Extract the (x, y) coordinate from the center of the cell holding the provided text.  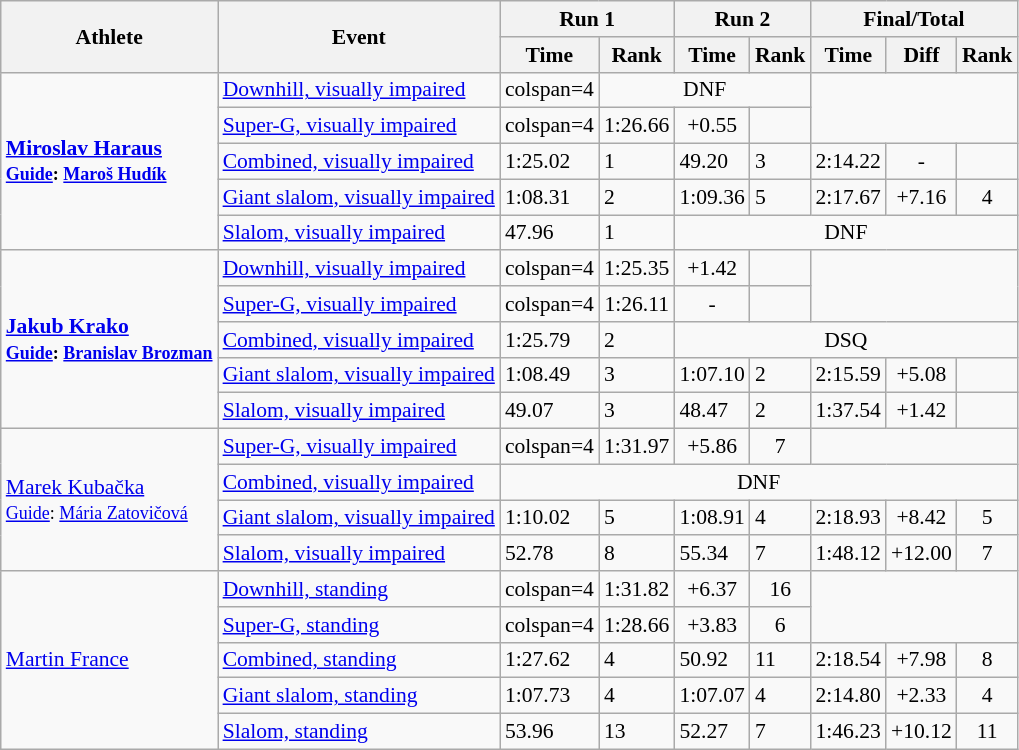
Downhill, standing (359, 589)
1:09.36 (712, 197)
1:25.35 (636, 269)
1:27.62 (550, 660)
1:10.02 (550, 518)
50.92 (712, 660)
2:18.93 (848, 518)
49.07 (550, 411)
2:18.54 (848, 660)
Jakub KrakoGuide: Branislav Brozman (110, 340)
Event (359, 36)
Slalom, standing (359, 732)
16 (780, 589)
6 (780, 625)
Miroslav HarausGuide: Maroš Hudík (110, 161)
1:26.66 (636, 126)
1:25.79 (550, 340)
1:25.02 (550, 162)
+12.00 (922, 554)
2:17.67 (848, 197)
1:46.23 (848, 732)
49.20 (712, 162)
Martin France (110, 660)
Diff (922, 55)
+6.37 (712, 589)
52.78 (550, 554)
Giant slalom, standing (359, 696)
Run 1 (588, 19)
+5.08 (922, 375)
+7.16 (922, 197)
Athlete (110, 36)
1:08.49 (550, 375)
2:14.80 (848, 696)
53.96 (550, 732)
1:37.54 (848, 411)
Combined, standing (359, 660)
1:07.07 (712, 696)
1:08.91 (712, 518)
52.27 (712, 732)
48.47 (712, 411)
+0.55 (712, 126)
2:15.59 (848, 375)
1:28.66 (636, 625)
+7.98 (922, 660)
Marek KubačkaGuide: Mária Zatovičová (110, 500)
Run 2 (742, 19)
1:31.82 (636, 589)
+10.12 (922, 732)
+5.86 (712, 447)
1:31.97 (636, 447)
1:07.10 (712, 375)
+8.42 (922, 518)
Super-G, standing (359, 625)
Final/Total (914, 19)
2:14.22 (848, 162)
47.96 (550, 233)
1:26.11 (636, 304)
1:07.73 (550, 696)
55.34 (712, 554)
13 (636, 732)
DSQ (846, 340)
+3.83 (712, 625)
1:48.12 (848, 554)
1:08.31 (550, 197)
+2.33 (922, 696)
